Capture the cell that displays the provided text and extract its [x, y] central coordinate. 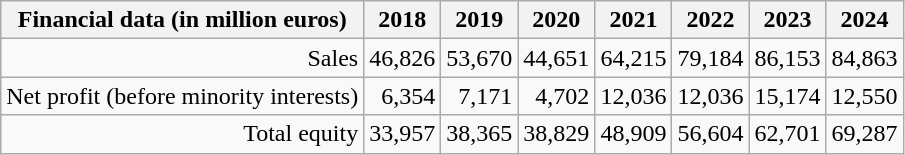
56,604 [710, 134]
2024 [864, 20]
46,826 [402, 58]
44,651 [556, 58]
12,550 [864, 96]
Net profit (before minority interests) [182, 96]
2019 [480, 20]
2020 [556, 20]
2022 [710, 20]
Sales [182, 58]
2018 [402, 20]
38,829 [556, 134]
38,365 [480, 134]
7,171 [480, 96]
15,174 [788, 96]
48,909 [634, 134]
84,863 [864, 58]
79,184 [710, 58]
4,702 [556, 96]
69,287 [864, 134]
2021 [634, 20]
86,153 [788, 58]
53,670 [480, 58]
Financial data (in million euros) [182, 20]
6,354 [402, 96]
64,215 [634, 58]
62,701 [788, 134]
Total equity [182, 134]
2023 [788, 20]
33,957 [402, 134]
